Output the [x, y] coordinate of the center of the cell containing the given text.  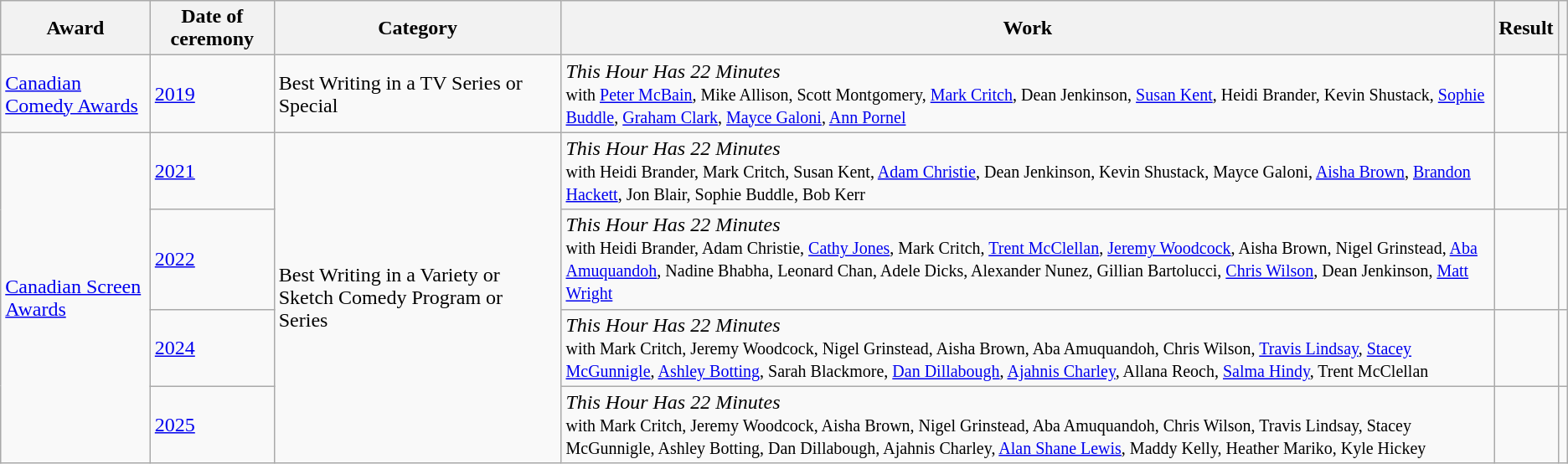
Best Writing in a Variety or Sketch Comedy Program or Series [417, 298]
Date of ceremony [212, 28]
2022 [212, 260]
Best Writing in a TV Series or Special [417, 94]
Canadian Comedy Awards [75, 94]
2025 [212, 425]
Category [417, 28]
2021 [212, 171]
Work [1028, 28]
2019 [212, 94]
Award [75, 28]
Canadian Screen Awards [75, 298]
2024 [212, 348]
Result [1526, 28]
